Locate the cell with the specified text and output its [X, Y] center coordinate. 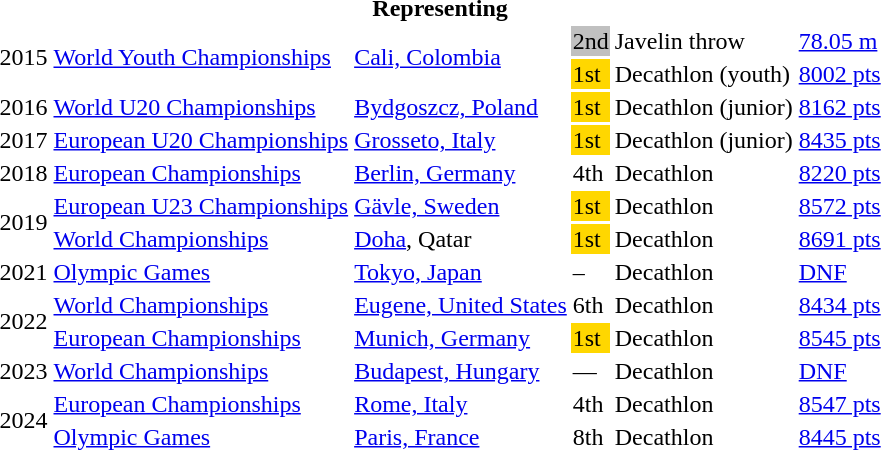
— [590, 371]
Doha, Qatar [461, 239]
Eugene, United States [461, 305]
Budapest, Hungary [461, 371]
Cali, Colombia [461, 58]
Bydgoszcz, Poland [461, 107]
World Youth Championships [201, 58]
6th [590, 305]
Grosseto, Italy [461, 140]
2nd [590, 41]
Olympic Games [201, 272]
European U23 Championships [201, 206]
Berlin, Germany [461, 173]
Decathlon (youth) [704, 74]
European U20 Championships [201, 140]
– [590, 272]
Gävle, Sweden [461, 206]
World U20 Championships [201, 107]
Tokyo, Japan [461, 272]
Javelin throw [704, 41]
Munich, Germany [461, 338]
Rome, Italy [461, 404]
